Capture the cell that displays the provided text and extract its (X, Y) central coordinate. 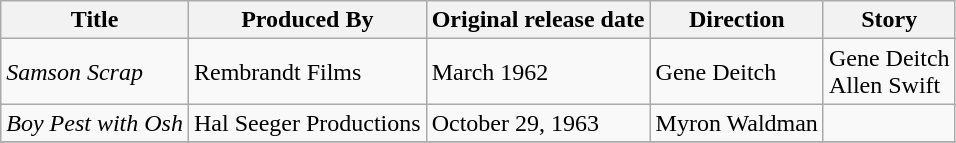
October 29, 1963 (538, 123)
Title (95, 20)
Gene DeitchAllen Swift (889, 72)
Samson Scrap (95, 72)
Rembrandt Films (307, 72)
Story (889, 20)
Myron Waldman (736, 123)
Original release date (538, 20)
Boy Pest with Osh (95, 123)
Gene Deitch (736, 72)
Produced By (307, 20)
Direction (736, 20)
Hal Seeger Productions (307, 123)
March 1962 (538, 72)
